Search for the cell housing the specified text and yield its (X, Y) center coordinate. 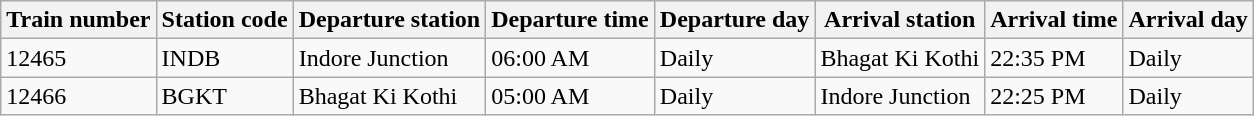
22:25 PM (1054, 96)
Arrival station (900, 20)
Train number (78, 20)
22:35 PM (1054, 58)
BGKT (224, 96)
12465 (78, 58)
05:00 AM (570, 96)
Departure time (570, 20)
Arrival day (1188, 20)
12466 (78, 96)
06:00 AM (570, 58)
Arrival time (1054, 20)
Departure station (390, 20)
INDB (224, 58)
Station code (224, 20)
Departure day (734, 20)
